From the cell containing the given text, extract its center point as [X, Y] coordinate. 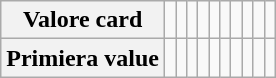
Primiera value [83, 58]
Valore card [83, 20]
